Determine the [X, Y] coordinate at the center of the cell enclosing the given text.  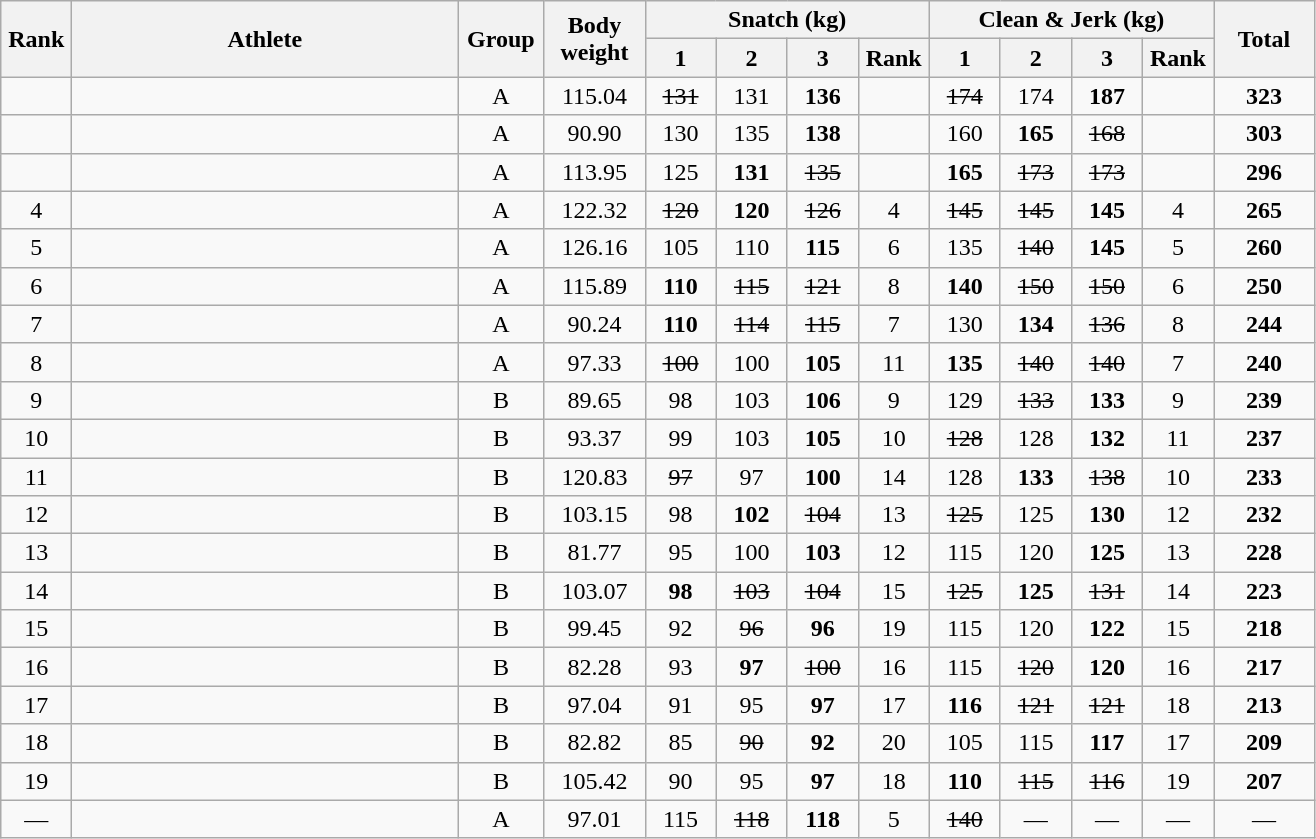
237 [1264, 438]
223 [1264, 591]
303 [1264, 134]
82.28 [594, 667]
244 [1264, 324]
102 [752, 515]
240 [1264, 362]
218 [1264, 629]
160 [964, 134]
105.42 [594, 781]
99.45 [594, 629]
265 [1264, 210]
250 [1264, 286]
129 [964, 400]
209 [1264, 743]
122.32 [594, 210]
93.37 [594, 438]
323 [1264, 96]
122 [1106, 629]
82.82 [594, 743]
233 [1264, 477]
Body weight [594, 39]
260 [1264, 248]
Group [501, 39]
103.07 [594, 591]
81.77 [594, 553]
90.90 [594, 134]
113.95 [594, 172]
187 [1106, 96]
Snatch (kg) [787, 20]
213 [1264, 705]
232 [1264, 515]
228 [1264, 553]
115.04 [594, 96]
97.01 [594, 819]
90.24 [594, 324]
296 [1264, 172]
126 [822, 210]
Total [1264, 39]
85 [680, 743]
97.04 [594, 705]
99 [680, 438]
117 [1106, 743]
91 [680, 705]
239 [1264, 400]
120.83 [594, 477]
134 [1036, 324]
97.33 [594, 362]
114 [752, 324]
Clean & Jerk (kg) [1071, 20]
103.15 [594, 515]
126.16 [594, 248]
93 [680, 667]
106 [822, 400]
168 [1106, 134]
89.65 [594, 400]
115.89 [594, 286]
207 [1264, 781]
217 [1264, 667]
20 [894, 743]
Athlete [265, 39]
132 [1106, 438]
